Scan for the cell matching the given text and deliver its (X, Y) coordinate at center. 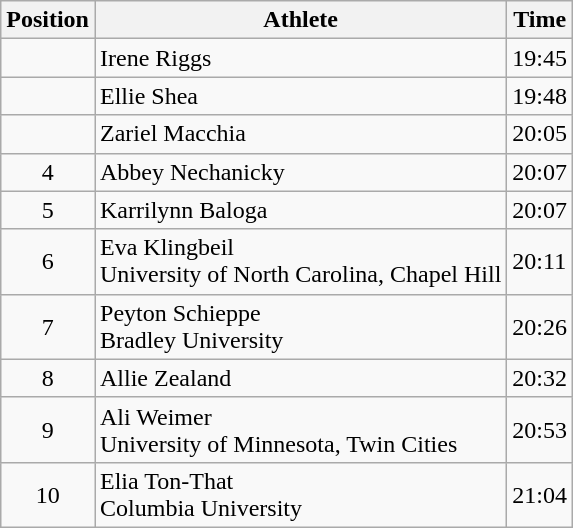
Athlete (300, 20)
Ali Weimer University of Minnesota, Twin Cities (300, 430)
Ellie Shea (300, 96)
20:53 (540, 430)
20:11 (540, 262)
Abbey Nechanicky (300, 172)
Peyton Schieppe Bradley University (300, 326)
4 (48, 172)
Position (48, 20)
10 (48, 494)
8 (48, 378)
Eva Klingbeil University of North Carolina, Chapel Hill (300, 262)
9 (48, 430)
Time (540, 20)
20:26 (540, 326)
20:05 (540, 134)
Irene Riggs (300, 58)
21:04 (540, 494)
19:48 (540, 96)
5 (48, 210)
19:45 (540, 58)
7 (48, 326)
Elia Ton-That Columbia University (300, 494)
Zariel Macchia (300, 134)
6 (48, 262)
Allie Zealand (300, 378)
20:32 (540, 378)
Karrilynn Baloga (300, 210)
